Extract the [X, Y] coordinate from the center of the cell holding the provided text.  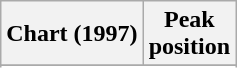
Peakposition [189, 34]
Chart (1997) [72, 34]
